Determine the [X, Y] coordinate at the center of the cell enclosing the given text.  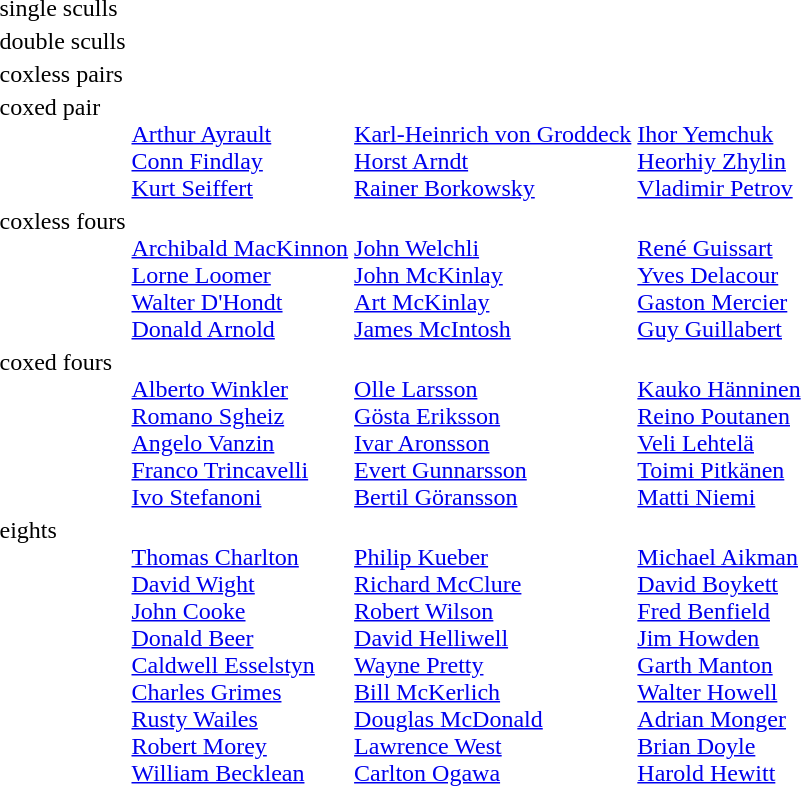
Archibald MacKinnonLorne LoomerWalter D'HondtDonald Arnold [240, 275]
Olle LarssonGösta ErikssonIvar AronssonEvert GunnarssonBertil Göransson [493, 430]
Karl-Heinrich von GroddeckHorst ArndtRainer Borkowsky [493, 148]
Alberto WinklerRomano SgheizAngelo VanzinFranco TrincavelliIvo Stefanoni [240, 430]
John WelchliJohn McKinlayArt McKinlayJames McIntosh [493, 275]
Arthur AyraultConn FindlayKurt Seiffert [240, 148]
